Return the [x, y] coordinate for the center point of the cell that contains the specified text.  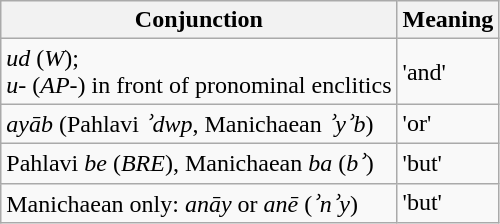
'or' [448, 124]
Manichaean only: anāy or anē (ʾnʾy) [199, 203]
Meaning [448, 20]
ud (W);u- (AP-) in front of pronominal enclitics [199, 72]
ayāb (Pahlavi ʾdwp, Manichaean ʾyʾb) [199, 124]
Conjunction [199, 20]
Pahlavi be (BRE), Manichaean ba (bʾ) [199, 163]
'and' [448, 72]
